Provide the [x, y] coordinate of the cell's center where the given text is located.  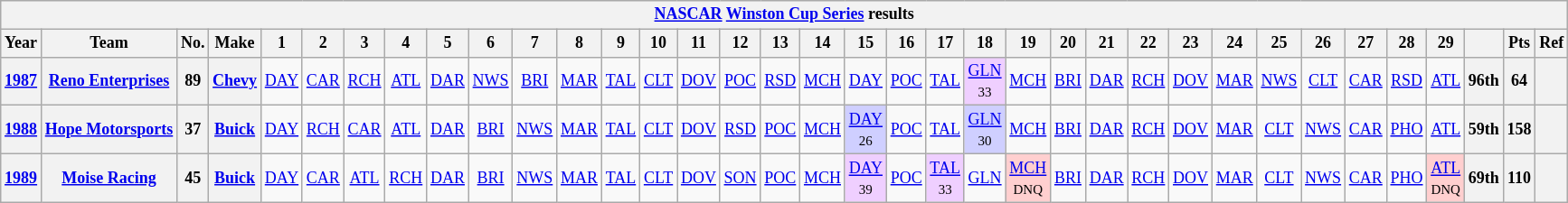
1 [281, 43]
110 [1519, 178]
MCHDNQ [1028, 178]
GLN30 [985, 130]
10 [658, 43]
23 [1191, 43]
69th [1485, 178]
3 [364, 43]
Chevy [235, 81]
13 [780, 43]
1989 [22, 178]
Make [235, 43]
29 [1446, 43]
27 [1365, 43]
25 [1279, 43]
6 [490, 43]
37 [194, 130]
14 [823, 43]
158 [1519, 130]
1987 [22, 81]
12 [740, 43]
Pts [1519, 43]
17 [945, 43]
9 [620, 43]
28 [1407, 43]
GLN [985, 178]
45 [194, 178]
18 [985, 43]
24 [1234, 43]
1988 [22, 130]
Reno Enterprises [109, 81]
GLN33 [985, 81]
SON [740, 178]
Hope Motorsports [109, 130]
96th [1485, 81]
15 [865, 43]
26 [1324, 43]
TAL33 [945, 178]
11 [699, 43]
19 [1028, 43]
8 [580, 43]
DAY39 [865, 178]
ATLDNQ [1446, 178]
4 [406, 43]
20 [1069, 43]
2 [323, 43]
Ref [1552, 43]
59th [1485, 130]
21 [1107, 43]
Team [109, 43]
16 [906, 43]
NASCAR Winston Cup Series results [785, 14]
No. [194, 43]
Year [22, 43]
22 [1148, 43]
89 [194, 81]
Moise Racing [109, 178]
64 [1519, 81]
7 [535, 43]
DAY26 [865, 130]
5 [449, 43]
